Determine the [x, y] coordinate at the center of the cell enclosing the given text.  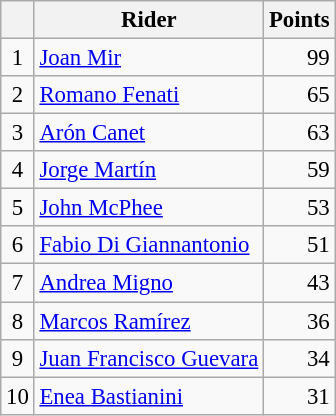
5 [18, 208]
Juan Francisco Guevara [148, 358]
31 [300, 396]
8 [18, 321]
Andrea Migno [148, 283]
63 [300, 133]
99 [300, 58]
Points [300, 20]
Romano Fenati [148, 95]
Jorge Martín [148, 170]
4 [18, 170]
Marcos Ramírez [148, 321]
Arón Canet [148, 133]
1 [18, 58]
43 [300, 283]
53 [300, 208]
36 [300, 321]
6 [18, 245]
59 [300, 170]
3 [18, 133]
Enea Bastianini [148, 396]
7 [18, 283]
Rider [148, 20]
65 [300, 95]
10 [18, 396]
Fabio Di Giannantonio [148, 245]
Joan Mir [148, 58]
2 [18, 95]
John McPhee [148, 208]
51 [300, 245]
9 [18, 358]
34 [300, 358]
